Capture the cell that displays the provided text and extract its (X, Y) central coordinate. 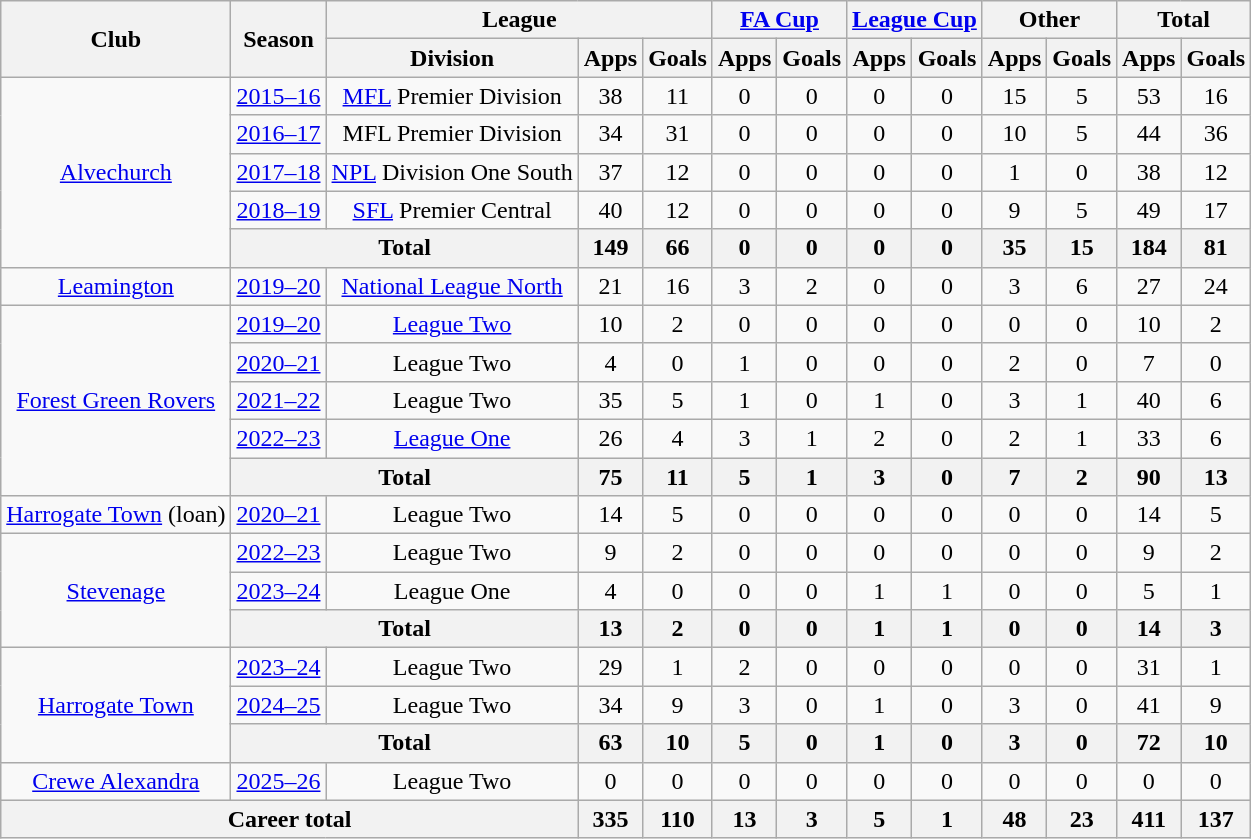
Harrogate Town (116, 705)
Club (116, 39)
Alvechurch (116, 172)
24 (1216, 286)
36 (1216, 134)
Crewe Alexandra (116, 781)
63 (610, 743)
48 (1014, 819)
33 (1149, 438)
2015–16 (278, 96)
23 (1082, 819)
29 (610, 667)
49 (1149, 210)
Harrogate Town (loan) (116, 515)
21 (610, 286)
137 (1216, 819)
44 (1149, 134)
League (519, 20)
41 (1149, 705)
Forest Green Rovers (116, 400)
72 (1149, 743)
75 (610, 477)
17 (1216, 210)
110 (678, 819)
90 (1149, 477)
Stevenage (116, 591)
Career total (290, 819)
2018–19 (278, 210)
FA Cup (779, 20)
Leamington (116, 286)
411 (1149, 819)
66 (678, 248)
2024–25 (278, 705)
Other (1049, 20)
2025–26 (278, 781)
53 (1149, 96)
League Cup (915, 20)
Division (452, 58)
National League North (452, 286)
2021–22 (278, 400)
26 (610, 438)
335 (610, 819)
2016–17 (278, 134)
81 (1216, 248)
Season (278, 39)
27 (1149, 286)
SFL Premier Central (452, 210)
NPL Division One South (452, 172)
37 (610, 172)
2017–18 (278, 172)
184 (1149, 248)
149 (610, 248)
